From the cell containing the given text, extract its center point as [X, Y] coordinate. 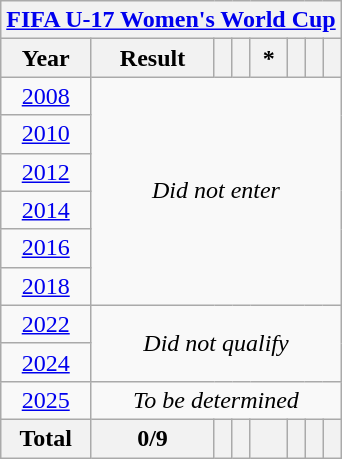
Total [46, 438]
Did not qualify [216, 343]
2025 [46, 400]
* [268, 58]
0/9 [153, 438]
Did not enter [216, 191]
2022 [46, 324]
Year [46, 58]
2016 [46, 248]
2014 [46, 210]
To be determined [216, 400]
2018 [46, 286]
2024 [46, 362]
2012 [46, 172]
FIFA U-17 Women's World Cup [171, 20]
2010 [46, 134]
2008 [46, 96]
Result [153, 58]
